Return the [X, Y] coordinate for the center point of the cell that contains the specified text.  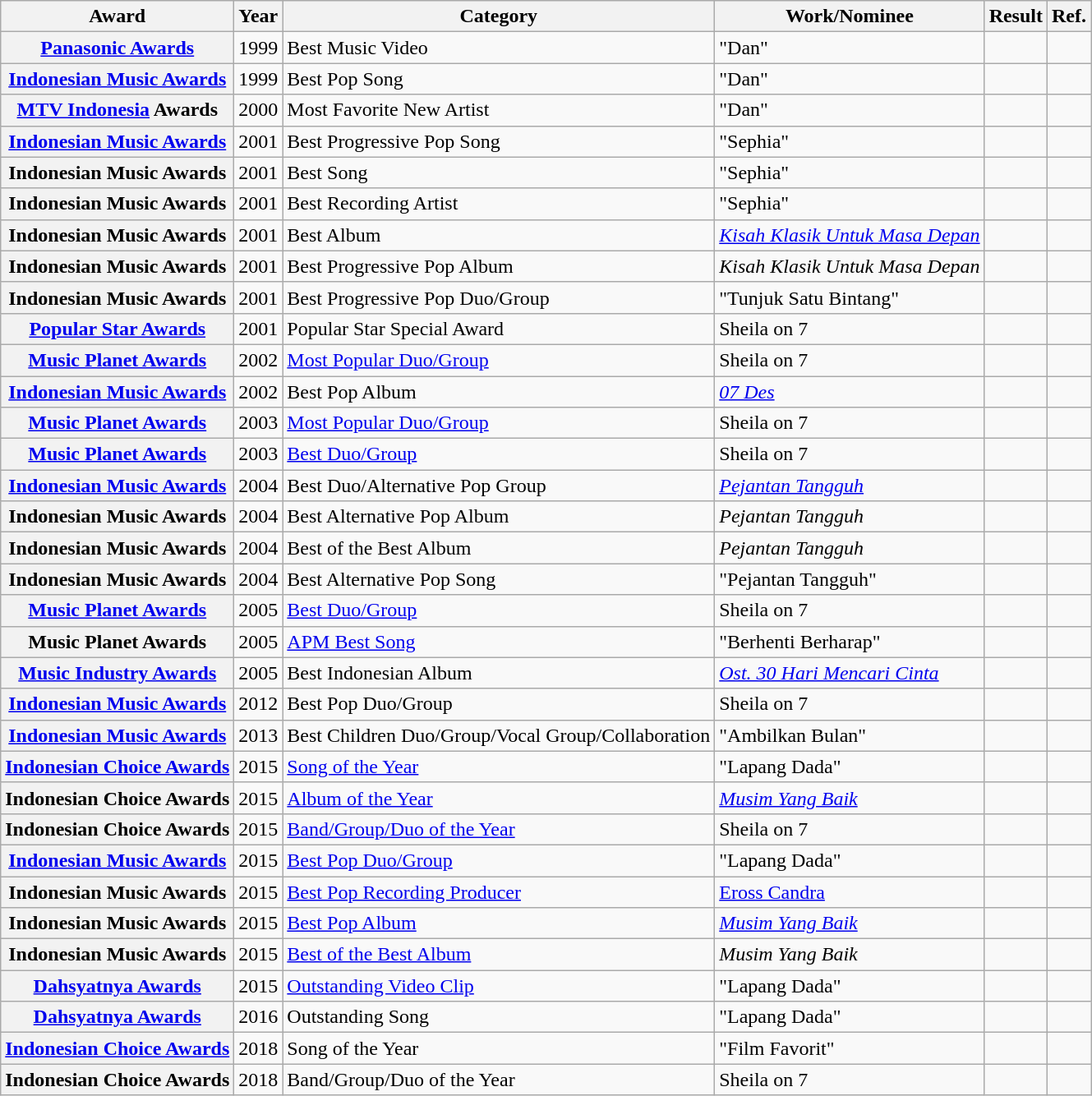
Best Indonesian Album [499, 673]
Best Album [499, 235]
Best Alternative Pop Album [499, 517]
Outstanding Song [499, 1017]
Work/Nominee [850, 16]
Best Duo/Alternative Pop Group [499, 486]
Award [117, 16]
Best Music Video [499, 48]
"Tunjuk Satu Bintang" [850, 297]
"Berhenti Berharap" [850, 642]
Best Alternative Pop Song [499, 579]
Year [258, 16]
2016 [258, 1017]
Best Song [499, 173]
Music Industry Awards [117, 673]
"Film Favorit" [850, 1048]
Ost. 30 Hari Mencari Cinta [850, 673]
Panasonic Awards [117, 48]
MTV Indonesia Awards [117, 110]
Best Recording Artist [499, 204]
Best Pop Recording Producer [499, 891]
Best Progressive Pop Duo/Group [499, 297]
Result [1016, 16]
2013 [258, 735]
"Ambilkan Bulan" [850, 735]
2012 [258, 704]
07 Des [850, 392]
Popular Star Awards [117, 329]
Popular Star Special Award [499, 329]
Best Children Duo/Group/Vocal Group/Collaboration [499, 735]
Eross Candra [850, 891]
"Pejantan Tangguh" [850, 579]
APM Best Song [499, 642]
Most Favorite New Artist [499, 110]
Best Pop Song [499, 79]
Best Progressive Pop Album [499, 266]
Album of the Year [499, 798]
Category [499, 16]
Ref. [1070, 16]
Best Progressive Pop Song [499, 141]
Outstanding Video Clip [499, 986]
2000 [258, 110]
